Return [x, y] of the center of cell containing provided text 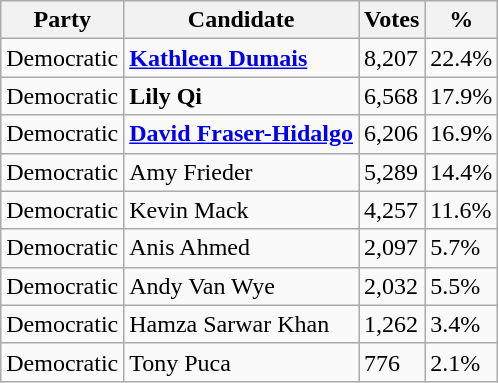
Amy Frieder [242, 172]
% [462, 20]
2,032 [392, 286]
6,568 [392, 96]
Kathleen Dumais [242, 58]
22.4% [462, 58]
17.9% [462, 96]
16.9% [462, 134]
Party [62, 20]
Tony Puca [242, 362]
2.1% [462, 362]
14.4% [462, 172]
11.6% [462, 210]
Lily Qi [242, 96]
4,257 [392, 210]
5.5% [462, 286]
3.4% [462, 324]
6,206 [392, 134]
8,207 [392, 58]
Anis Ahmed [242, 248]
2,097 [392, 248]
Votes [392, 20]
Andy Van Wye [242, 286]
Candidate [242, 20]
776 [392, 362]
Kevin Mack [242, 210]
David Fraser-Hidalgo [242, 134]
Hamza Sarwar Khan [242, 324]
1,262 [392, 324]
5.7% [462, 248]
5,289 [392, 172]
